Detect which cell encompasses the target text, then output its [x, y] center coordinate. 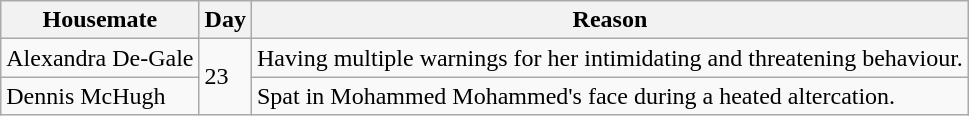
Dennis McHugh [100, 96]
Housemate [100, 20]
Alexandra De-Gale [100, 58]
Reason [610, 20]
23 [225, 77]
Spat in Mohammed Mohammed's face during a heated altercation. [610, 96]
Having multiple warnings for her intimidating and threatening behaviour. [610, 58]
Day [225, 20]
